For the text-containing cell, return its midpoint in [x, y] coordinate format. 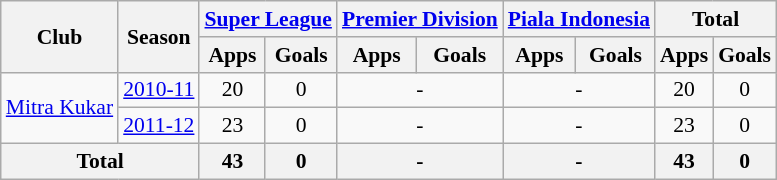
Season [158, 36]
Club [60, 36]
Mitra Kukar [60, 108]
2011-12 [158, 126]
Premier Division [420, 19]
Super League [268, 19]
Piala Indonesia [579, 19]
2010-11 [158, 90]
